Locate the cell with the specified text and output its [x, y] center coordinate. 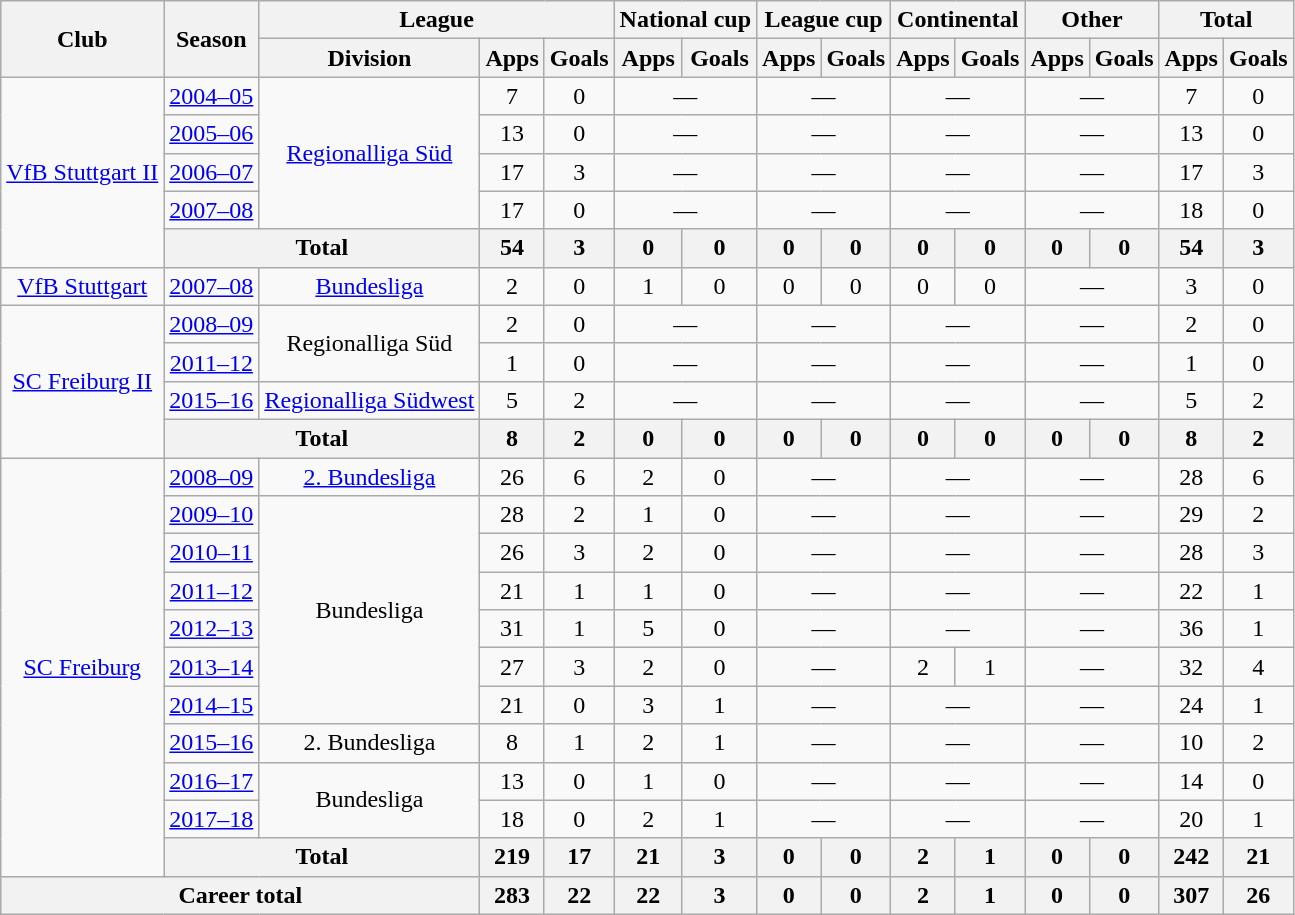
Continental [958, 20]
4 [1258, 667]
24 [1191, 705]
SC Freiburg [82, 668]
VfB Stuttgart II [82, 172]
2010–11 [212, 553]
2006–07 [212, 172]
219 [512, 857]
2013–14 [212, 667]
2016–17 [212, 781]
League [436, 20]
2014–15 [212, 705]
2005–06 [212, 134]
20 [1191, 819]
29 [1191, 515]
14 [1191, 781]
242 [1191, 857]
Regionalliga Südwest [370, 400]
307 [1191, 895]
League cup [824, 20]
36 [1191, 629]
Career total [240, 895]
SC Freiburg II [82, 381]
Other [1092, 20]
2009–10 [212, 515]
VfB Stuttgart [82, 286]
32 [1191, 667]
Division [370, 58]
27 [512, 667]
2017–18 [212, 819]
Club [82, 39]
2012–13 [212, 629]
National cup [685, 20]
31 [512, 629]
10 [1191, 743]
283 [512, 895]
2004–05 [212, 96]
Season [212, 39]
